Extract the [x, y] coordinate from the center of the cell holding the provided text.  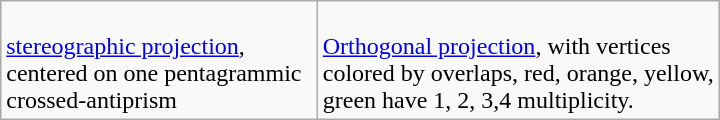
Orthogonal projection, with vertices colored by overlaps, red, orange, yellow, green have 1, 2, 3,4 multiplicity. [518, 60]
stereographic projection, centered on one pentagrammic crossed-antiprism [159, 60]
